Return the [X, Y] coordinate for the center point of the cell that contains the specified text.  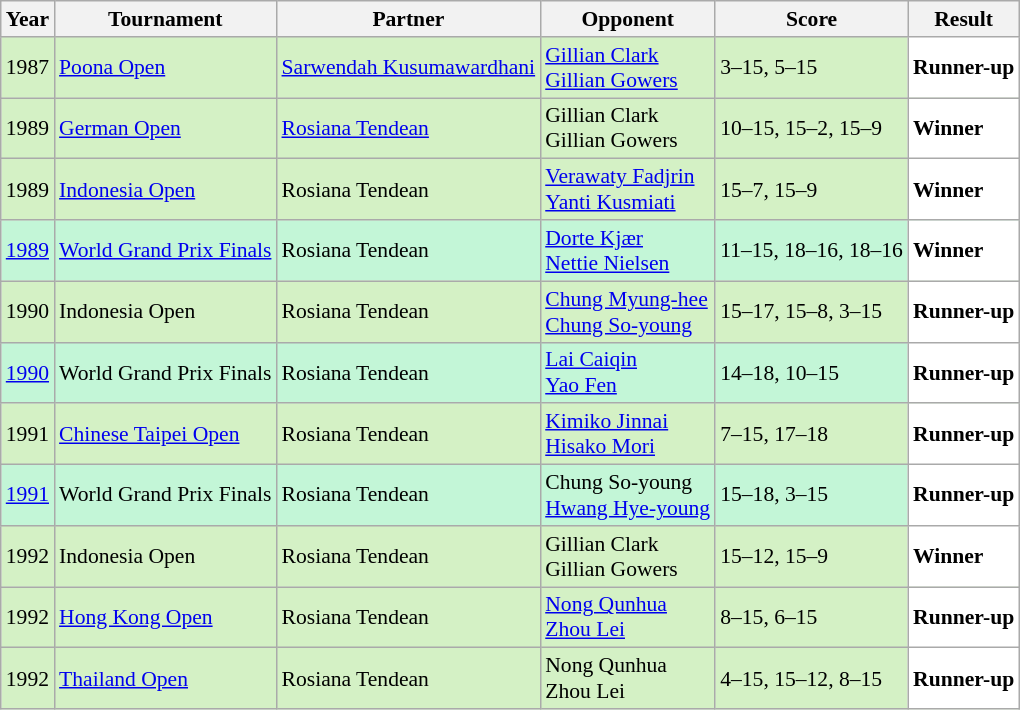
Result [964, 19]
Poona Open [165, 68]
7–15, 17–18 [812, 434]
15–12, 15–9 [812, 556]
3–15, 5–15 [812, 68]
Opponent [628, 19]
11–15, 18–16, 18–16 [812, 250]
14–18, 10–15 [812, 372]
Chung Myung-hee Chung So-young [628, 312]
Hong Kong Open [165, 618]
Tournament [165, 19]
10–15, 15–2, 15–9 [812, 128]
Sarwendah Kusumawardhani [408, 68]
15–18, 3–15 [812, 496]
15–17, 15–8, 3–15 [812, 312]
Chung So-young Hwang Hye-young [628, 496]
Chinese Taipei Open [165, 434]
Partner [408, 19]
Verawaty Fadjrin Yanti Kusmiati [628, 190]
15–7, 15–9 [812, 190]
8–15, 6–15 [812, 618]
1987 [28, 68]
Score [812, 19]
Year [28, 19]
Dorte Kjær Nettie Nielsen [628, 250]
Thailand Open [165, 678]
Kimiko Jinnai Hisako Mori [628, 434]
4–15, 15–12, 8–15 [812, 678]
German Open [165, 128]
Lai Caiqin Yao Fen [628, 372]
